Output the [X, Y] coordinate of the center of the cell containing the given text.  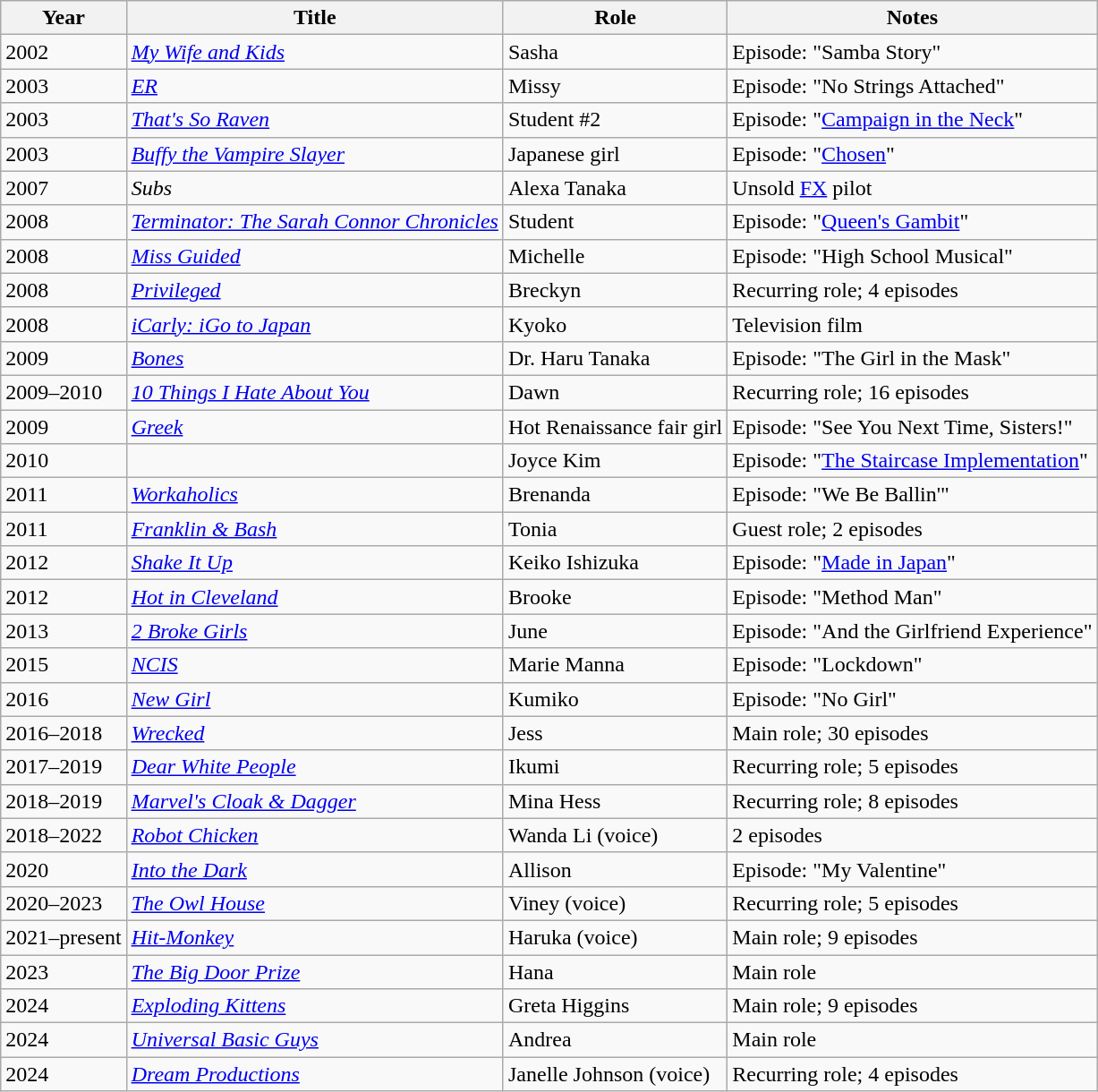
Japanese girl [615, 154]
2020–2023 [64, 903]
Episode: "Queen's Gambit" [913, 222]
NCIS [315, 665]
Episode: "Lockdown" [913, 665]
June [615, 631]
Breckyn [615, 290]
Episode: "No Girl" [913, 699]
Sasha [615, 52]
Episode: "The Staircase Implementation" [913, 461]
Hana [615, 971]
The Big Door Prize [315, 971]
Subs [315, 188]
Michelle [615, 256]
Episode: "And the Girlfriend Experience" [913, 631]
Allison [615, 869]
Episode: "Samba Story" [913, 52]
Greta Higgins [615, 1006]
2017–2019 [64, 767]
Miss Guided [315, 256]
2020 [64, 869]
Wrecked [315, 733]
Joyce Kim [615, 461]
Television film [913, 324]
Haruka (voice) [615, 937]
2016 [64, 699]
2018–2022 [64, 835]
2016–2018 [64, 733]
Episode: "My Valentine" [913, 869]
Episode: "Made in Japan" [913, 563]
Mina Hess [615, 801]
Main role; 30 episodes [913, 733]
Title [315, 18]
New Girl [315, 699]
Robot Chicken [315, 835]
Tonia [615, 529]
Brenanda [615, 495]
Kyoko [615, 324]
2021–present [64, 937]
Privileged [315, 290]
Exploding Kittens [315, 1006]
Episode: "Campaign in the Neck" [913, 120]
Episode: "Chosen" [913, 154]
Universal Basic Guys [315, 1040]
2013 [64, 631]
Janelle Johnson (voice) [615, 1074]
2 Broke Girls [315, 631]
Dear White People [315, 767]
Unsold FX pilot [913, 188]
Episode: "No Strings Attached" [913, 86]
Episode: "The Girl in the Mask" [913, 358]
Dream Productions [315, 1074]
Student [615, 222]
2015 [64, 665]
Recurring role; 8 episodes [913, 801]
10 Things I Hate About You [315, 392]
Greek [315, 427]
The Owl House [315, 903]
Episode: "See You Next Time, Sisters!" [913, 427]
Ikumi [615, 767]
iCarly: iGo to Japan [315, 324]
Role [615, 18]
That's So Raven [315, 120]
2007 [64, 188]
Hot Renaissance fair girl [615, 427]
Shake It Up [315, 563]
2018–2019 [64, 801]
My Wife and Kids [315, 52]
2023 [64, 971]
Into the Dark [315, 869]
Marie Manna [615, 665]
2010 [64, 461]
Episode: "We Be Ballin'" [913, 495]
Andrea [615, 1040]
Terminator: The Sarah Connor Chronicles [315, 222]
Marvel's Cloak & Dagger [315, 801]
Viney (voice) [615, 903]
Jess [615, 733]
Keiko Ishizuka [615, 563]
Brooke [615, 597]
2002 [64, 52]
Missy [615, 86]
Franklin & Bash [315, 529]
Wanda Li (voice) [615, 835]
Recurring role; 16 episodes [913, 392]
Hot in Cleveland [315, 597]
Kumiko [615, 699]
Workaholics [315, 495]
Guest role; 2 episodes [913, 529]
Bones [315, 358]
Hit-Monkey [315, 937]
Student #2 [615, 120]
Dawn [615, 392]
Notes [913, 18]
Alexa Tanaka [615, 188]
2 episodes [913, 835]
Dr. Haru Tanaka [615, 358]
Buffy the Vampire Slayer [315, 154]
Episode: "Method Man" [913, 597]
Episode: "High School Musical" [913, 256]
ER [315, 86]
Year [64, 18]
2009–2010 [64, 392]
